Identify which cell holds the provided text, then report its (x, y) central coordinate. 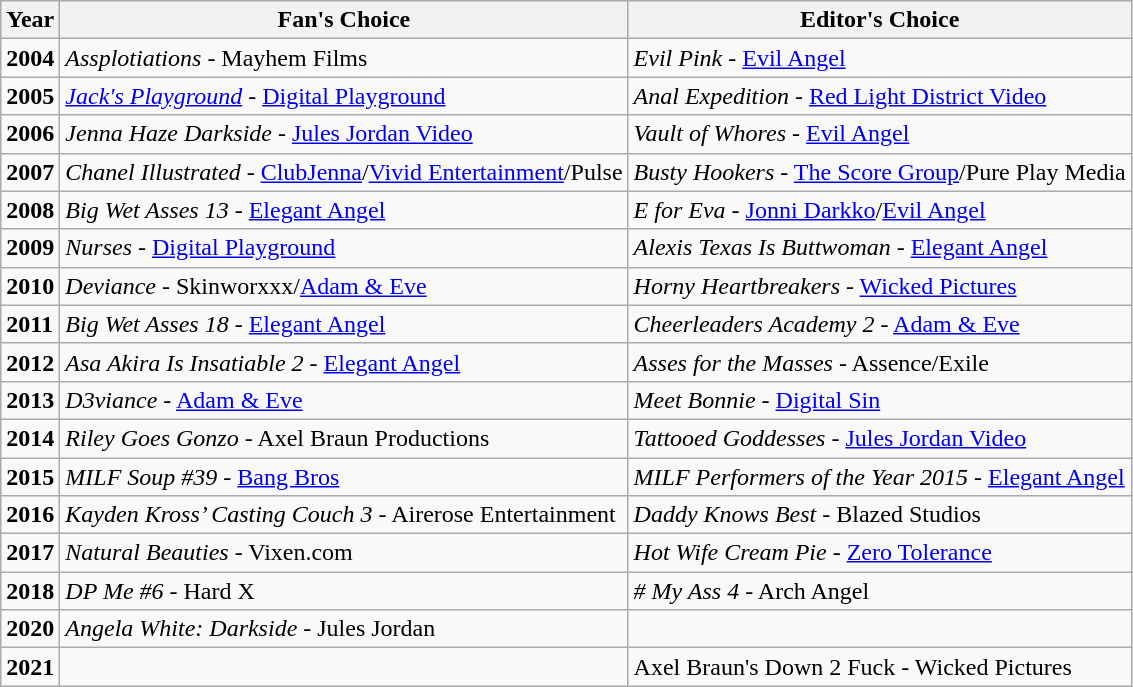
Assplotiations - Mayhem Films (344, 58)
Alexis Texas Is Buttwoman - Elegant Angel (880, 248)
Evil Pink - Evil Angel (880, 58)
2005 (30, 96)
Riley Goes Gonzo - Axel Braun Productions (344, 438)
2015 (30, 477)
Cheerleaders Academy 2 - Adam & Eve (880, 324)
MILF Soup #39 - Bang Bros (344, 477)
2018 (30, 591)
2014 (30, 438)
Anal Expedition - Red Light District Video (880, 96)
# My Ass 4 - Arch Angel (880, 591)
2006 (30, 134)
2017 (30, 553)
2008 (30, 210)
E for Eva - Jonni Darkko/Evil Angel (880, 210)
Vault of Whores - Evil Angel (880, 134)
2011 (30, 324)
Angela White: Darkside - Jules Jordan (344, 629)
Deviance - Skinworxxx/Adam & Eve (344, 286)
Chanel Illustrated - ClubJenna/Vivid Entertainment/Pulse (344, 172)
Axel Braun's Down 2 Fuck - Wicked Pictures (880, 667)
DP Me #6 - Hard X (344, 591)
Daddy Knows Best - Blazed Studios (880, 515)
Jack's Playground - Digital Playground (344, 96)
Busty Hookers - The Score Group/Pure Play Media (880, 172)
Kayden Kross’ Casting Couch 3 - Airerose Entertainment (344, 515)
Tattooed Goddesses - Jules Jordan Video (880, 438)
Big Wet Asses 13 - Elegant Angel (344, 210)
D3viance - Adam & Eve (344, 400)
Jenna Haze Darkside - Jules Jordan Video (344, 134)
2007 (30, 172)
Asa Akira Is Insatiable 2 - Elegant Angel (344, 362)
2012 (30, 362)
2020 (30, 629)
2013 (30, 400)
Nurses - Digital Playground (344, 248)
Natural Beauties - Vixen.com (344, 553)
2016 (30, 515)
2004 (30, 58)
Year (30, 20)
Meet Bonnie - Digital Sin (880, 400)
2021 (30, 667)
Horny Heartbreakers - Wicked Pictures (880, 286)
2010 (30, 286)
MILF Performers of the Year 2015 - Elegant Angel (880, 477)
Hot Wife Cream Pie - Zero Tolerance (880, 553)
Big Wet Asses 18 - Elegant Angel (344, 324)
Asses for the Masses - Assence/Exile (880, 362)
Fan's Choice (344, 20)
Editor's Choice (880, 20)
2009 (30, 248)
